Identify which cell holds the provided text, then report its [X, Y] central coordinate. 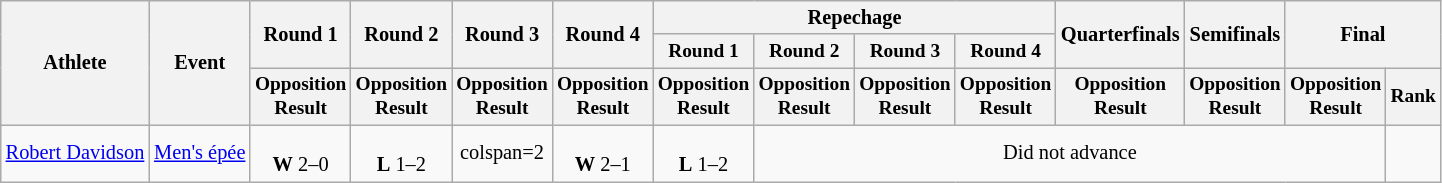
Rank [1413, 96]
Robert Davidson [75, 153]
Did not advance [1070, 153]
Quarterfinals [1120, 34]
Repechage [854, 17]
colspan=2 [502, 153]
Men's épée [200, 153]
Semifinals [1236, 34]
W 2–0 [300, 153]
Final [1362, 34]
Athlete [75, 62]
W 2–1 [602, 153]
Event [200, 62]
